Return the [X, Y] coordinate for the center point of the cell that contains the specified text.  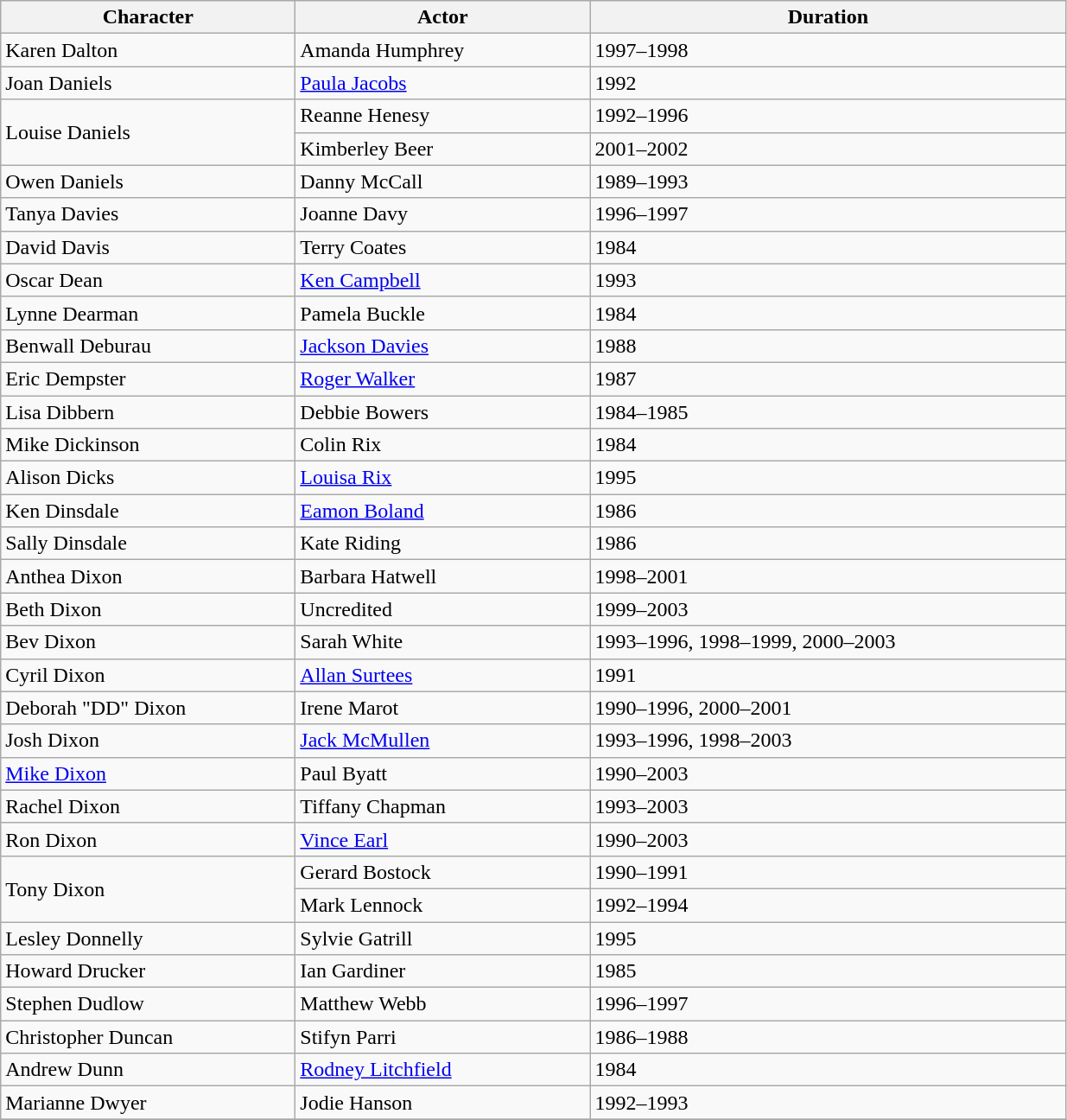
Irene Marot [442, 708]
Stephen Dudlow [149, 1004]
Matthew Webb [442, 1004]
Bev Dixon [149, 642]
Ian Gardiner [442, 971]
1993–1996, 1998–2003 [828, 741]
Ken Dinsdale [149, 511]
Tiffany Chapman [442, 806]
1992 [828, 83]
Barbara Hatwell [442, 576]
1984–1985 [828, 412]
Debbie Bowers [442, 412]
Christopher Duncan [149, 1037]
Allan Surtees [442, 675]
Deborah "DD" Dixon [149, 708]
David Davis [149, 247]
Joanne Davy [442, 214]
Vince Earl [442, 839]
Howard Drucker [149, 971]
Danny McCall [442, 181]
Lisa Dibbern [149, 412]
1998–2001 [828, 576]
Tony Dixon [149, 888]
Sylvie Gatrill [442, 938]
1993–1996, 1998–1999, 2000–2003 [828, 642]
Ken Campbell [442, 280]
Mike Dixon [149, 773]
Tanya Davies [149, 214]
Rachel Dixon [149, 806]
Cyril Dixon [149, 675]
1992–1993 [828, 1103]
Uncredited [442, 609]
Lynne Dearman [149, 313]
1991 [828, 675]
1990–1996, 2000–2001 [828, 708]
Paul Byatt [442, 773]
Terry Coates [442, 247]
Marianne Dwyer [149, 1103]
Louise Daniels [149, 132]
Benwall Deburau [149, 346]
Rodney Litchfield [442, 1070]
1985 [828, 971]
Mike Dickinson [149, 445]
Eric Dempster [149, 379]
Oscar Dean [149, 280]
Louisa Rix [442, 478]
Owen Daniels [149, 181]
Kimberley Beer [442, 149]
1993–2003 [828, 806]
Sarah White [442, 642]
Actor [442, 17]
Ron Dixon [149, 839]
Amanda Humphrey [442, 50]
Jackson Davies [442, 346]
Josh Dixon [149, 741]
Paula Jacobs [442, 83]
Pamela Buckle [442, 313]
Character [149, 17]
Beth Dixon [149, 609]
Colin Rix [442, 445]
1986–1988 [828, 1037]
Joan Daniels [149, 83]
1992–1996 [828, 116]
Karen Dalton [149, 50]
1997–1998 [828, 50]
Stifyn Parri [442, 1037]
Gerard Bostock [442, 872]
1987 [828, 379]
Jack McMullen [442, 741]
Eamon Boland [442, 511]
Lesley Donnelly [149, 938]
1999–2003 [828, 609]
Reanne Henesy [442, 116]
1988 [828, 346]
1990–1991 [828, 872]
1989–1993 [828, 181]
Duration [828, 17]
Sally Dinsdale [149, 544]
Anthea Dixon [149, 576]
Andrew Dunn [149, 1070]
2001–2002 [828, 149]
Kate Riding [442, 544]
Jodie Hanson [442, 1103]
Roger Walker [442, 379]
1992–1994 [828, 905]
Mark Lennock [442, 905]
Alison Dicks [149, 478]
1993 [828, 280]
